Provide the (X, Y) coordinate of the cell's center where the given text is located.  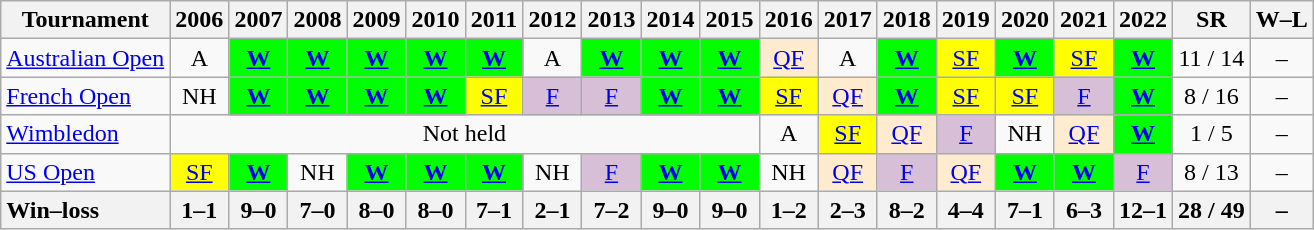
2022 (1142, 20)
W–L (1282, 20)
2020 (1024, 20)
2010 (436, 20)
2014 (670, 20)
8 / 13 (1212, 172)
2016 (788, 20)
7–2 (612, 210)
Tournament (86, 20)
2007 (258, 20)
2013 (612, 20)
US Open (86, 172)
Wimbledon (86, 134)
28 / 49 (1212, 210)
2006 (200, 20)
French Open (86, 96)
2015 (730, 20)
Australian Open (86, 58)
2008 (318, 20)
Not held (464, 134)
2018 (906, 20)
2011 (494, 20)
2017 (848, 20)
4–4 (966, 210)
Win–loss (86, 210)
1–2 (788, 210)
2–3 (848, 210)
8–2 (906, 210)
11 / 14 (1212, 58)
1 / 5 (1212, 134)
2–1 (552, 210)
2012 (552, 20)
8 / 16 (1212, 96)
SR (1212, 20)
1–1 (200, 210)
2009 (376, 20)
2019 (966, 20)
6–3 (1084, 210)
12–1 (1142, 210)
2021 (1084, 20)
7–0 (318, 210)
